Search for the cell housing the specified text and yield its (x, y) center coordinate. 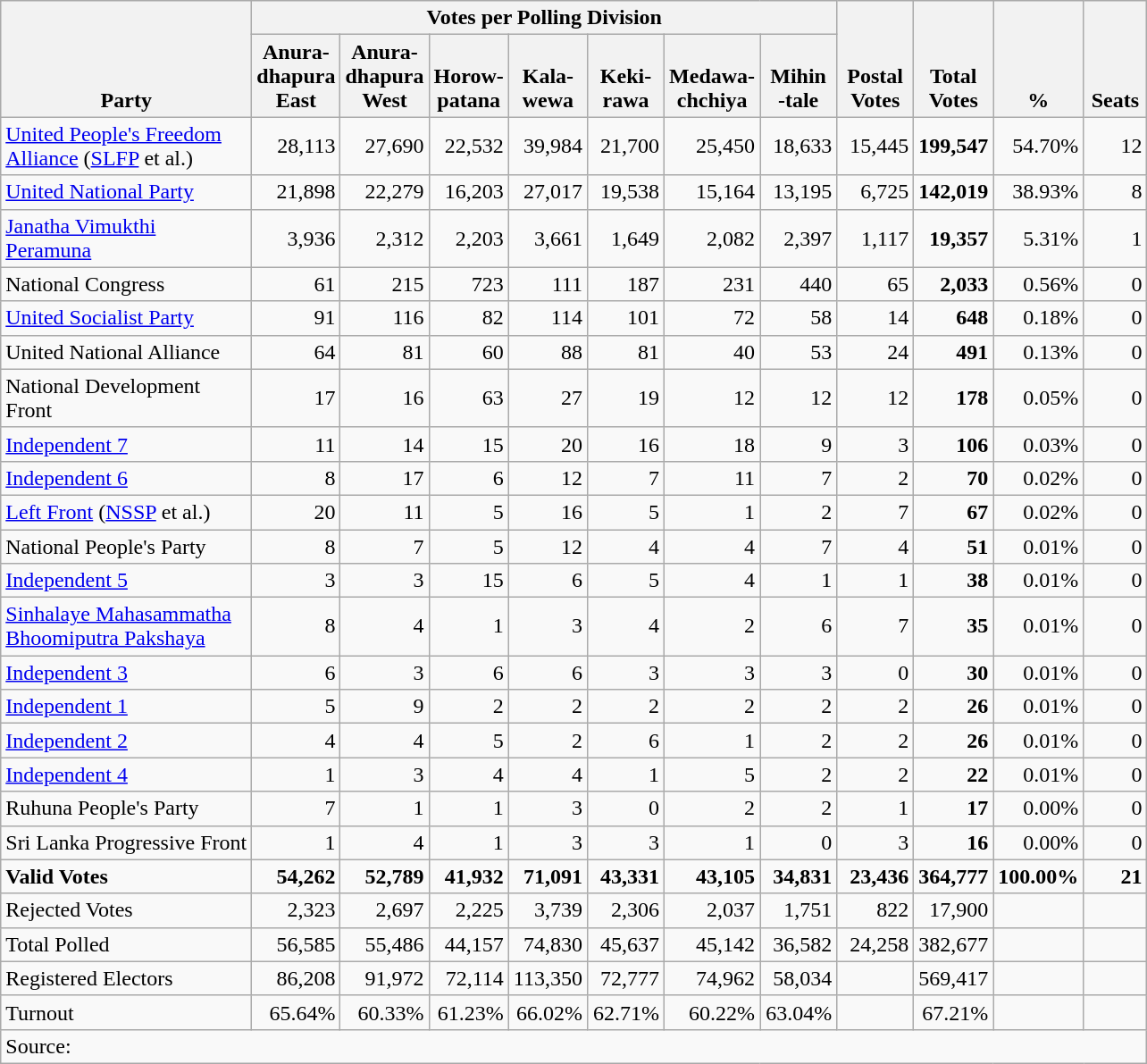
Turnout (127, 1012)
60.33% (384, 1012)
106 (954, 444)
3,661 (548, 238)
5.31% (1038, 238)
1,117 (875, 238)
Party (127, 59)
1,751 (799, 910)
40 (713, 352)
Sri Lanka Progressive Front (127, 842)
Kala-wewa (548, 76)
Total Votes (954, 59)
Votes per Polling Division (545, 18)
101 (625, 318)
23,436 (875, 876)
Registered Electors (127, 978)
65.64% (297, 1012)
364,777 (954, 876)
22,279 (384, 192)
3,739 (548, 910)
382,677 (954, 944)
2,306 (625, 910)
25,450 (713, 147)
114 (548, 318)
0.13% (1038, 352)
648 (954, 318)
3,936 (297, 238)
64 (297, 352)
17,900 (954, 910)
74,962 (713, 978)
178 (954, 398)
491 (954, 352)
National Development Front (127, 398)
27,690 (384, 147)
0.03% (1038, 444)
6,725 (875, 192)
Independent 5 (127, 581)
62.71% (625, 1012)
0.56% (1038, 284)
2,323 (297, 910)
United People's Freedom Alliance (SLFP et al.) (127, 147)
58,034 (799, 978)
56,585 (297, 944)
36,582 (799, 944)
18 (713, 444)
91,972 (384, 978)
111 (548, 284)
440 (799, 284)
19,357 (954, 238)
Rejected Votes (127, 910)
30 (954, 673)
Source: (573, 1046)
54.70% (1038, 147)
74,830 (548, 944)
82 (468, 318)
24,258 (875, 944)
71,091 (548, 876)
United National Alliance (127, 352)
91 (297, 318)
21,700 (625, 147)
Independent 2 (127, 741)
0.05% (1038, 398)
19 (625, 398)
Keki-rawa (625, 76)
27 (548, 398)
70 (954, 478)
54,262 (297, 876)
86,208 (297, 978)
2,082 (713, 238)
16,203 (468, 192)
116 (384, 318)
28,113 (297, 147)
72,114 (468, 978)
39,984 (548, 147)
187 (625, 284)
United National Party (127, 192)
21 (1115, 876)
2,225 (468, 910)
41,932 (468, 876)
72,777 (625, 978)
61 (297, 284)
Total Polled (127, 944)
Valid Votes (127, 876)
27,017 (548, 192)
65 (875, 284)
13,195 (799, 192)
Anura-dhapuraEast (297, 76)
51 (954, 546)
2,697 (384, 910)
Mihin-tale (799, 76)
2,037 (713, 910)
% (1038, 59)
Sinhalaye Mahasammatha Bhoomiputra Pakshaya (127, 627)
PostalVotes (875, 59)
100.00% (1038, 876)
22 (954, 775)
53 (799, 352)
2,312 (384, 238)
44,157 (468, 944)
67 (954, 512)
19,538 (625, 192)
67.21% (954, 1012)
Independent 7 (127, 444)
15,164 (713, 192)
Medawa-chchiya (713, 76)
38 (954, 581)
United Socialist Party (127, 318)
Independent 4 (127, 775)
Horow-patana (468, 76)
Anura-dhapuraWest (384, 76)
113,350 (548, 978)
15,445 (875, 147)
22,532 (468, 147)
Ruhuna People's Party (127, 808)
58 (799, 318)
38.93% (1038, 192)
Independent 3 (127, 673)
National Congress (127, 284)
63 (468, 398)
60.22% (713, 1012)
88 (548, 352)
43,331 (625, 876)
21,898 (297, 192)
52,789 (384, 876)
Seats (1115, 59)
63.04% (799, 1012)
0.18% (1038, 318)
215 (384, 284)
34,831 (799, 876)
45,637 (625, 944)
142,019 (954, 192)
43,105 (713, 876)
24 (875, 352)
822 (875, 910)
723 (468, 284)
55,486 (384, 944)
National People's Party (127, 546)
2,033 (954, 284)
Janatha Vimukthi Peramuna (127, 238)
Independent 1 (127, 707)
1,649 (625, 238)
61.23% (468, 1012)
45,142 (713, 944)
Left Front (NSSP et al.) (127, 512)
35 (954, 627)
231 (713, 284)
18,633 (799, 147)
72 (713, 318)
Independent 6 (127, 478)
2,203 (468, 238)
66.02% (548, 1012)
2,397 (799, 238)
199,547 (954, 147)
569,417 (954, 978)
60 (468, 352)
